Identify which cell holds the provided text, then report its [X, Y] central coordinate. 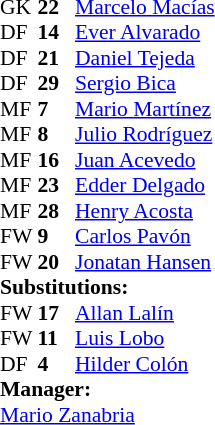
7 [57, 109]
9 [57, 237]
29 [57, 83]
Jonatan Hansen [145, 262]
Substitutions: [108, 287]
Juan Acevedo [145, 160]
Daniel Tejeda [145, 58]
4 [57, 364]
Hilder Colón [145, 364]
23 [57, 185]
11 [57, 339]
Mario Martínez [145, 109]
21 [57, 58]
Ever Alvarado [145, 33]
Allan Lalín [145, 313]
Henry Acosta [145, 211]
8 [57, 135]
20 [57, 262]
14 [57, 33]
17 [57, 313]
28 [57, 211]
Carlos Pavón [145, 237]
Julio Rodríguez [145, 135]
Manager: [108, 389]
16 [57, 160]
Luis Lobo [145, 339]
Sergio Bica [145, 83]
Edder Delgado [145, 185]
